Capture the cell that displays the provided text and extract its (X, Y) central coordinate. 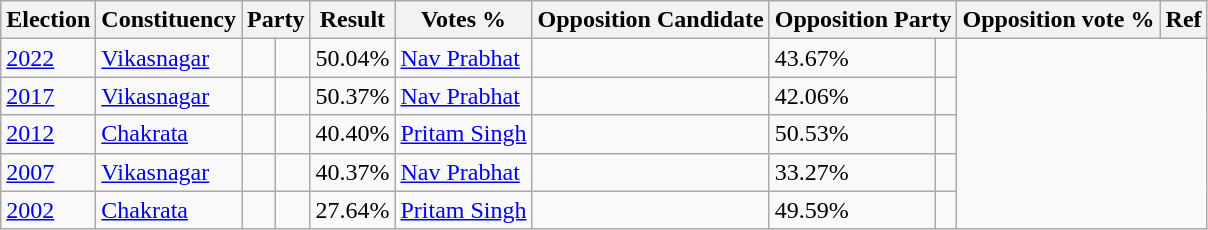
Result (352, 20)
2012 (48, 134)
42.06% (852, 96)
Opposition Candidate (650, 20)
2022 (48, 58)
33.27% (852, 172)
Votes % (464, 20)
2002 (48, 210)
Opposition vote % (1058, 20)
50.53% (852, 134)
Election (48, 20)
2007 (48, 172)
40.40% (352, 134)
Constituency (169, 20)
2017 (48, 96)
40.37% (352, 172)
27.64% (352, 210)
43.67% (852, 58)
Opposition Party (863, 20)
Ref (1184, 20)
49.59% (852, 210)
50.04% (352, 58)
50.37% (352, 96)
Party (276, 20)
